Search for the cell housing the specified text and yield its (X, Y) center coordinate. 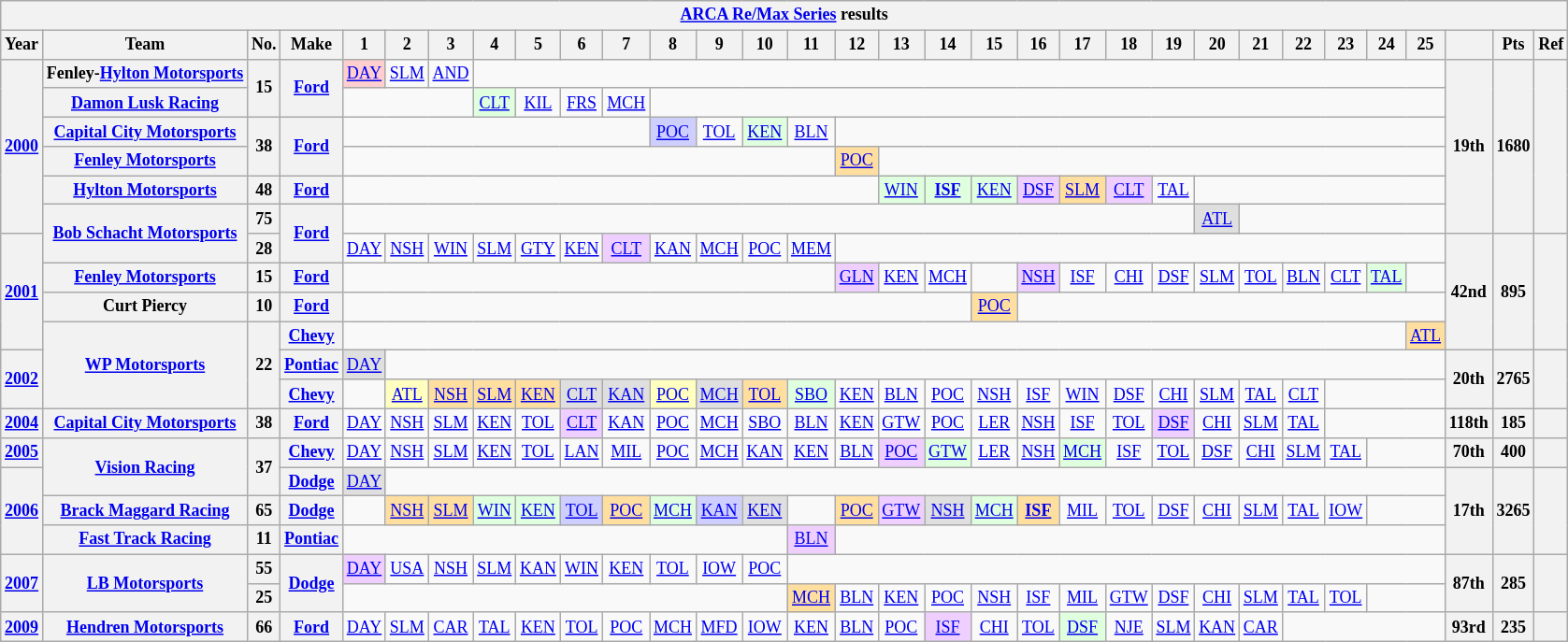
MEM (812, 249)
65 (264, 510)
2004 (22, 422)
19 (1173, 45)
18 (1129, 45)
20 (1217, 45)
Damon Lusk Racing (144, 103)
2007 (22, 583)
1 (364, 45)
LAN (582, 452)
21 (1260, 45)
42nd (1468, 292)
75 (264, 219)
WP Motorsports (144, 365)
MFD (719, 626)
KIL (539, 103)
Hendren Motorsports (144, 626)
285 (1513, 583)
9 (719, 45)
48 (264, 191)
4 (495, 45)
Vision Racing (144, 466)
895 (1513, 292)
235 (1513, 626)
2001 (22, 292)
70th (1468, 452)
66 (264, 626)
12 (856, 45)
Ref (1551, 45)
20th (1468, 379)
Team (144, 45)
19th (1468, 146)
Brack Maggard Racing (144, 510)
8 (673, 45)
2000 (22, 146)
2005 (22, 452)
5 (539, 45)
Hylton Motorsports (144, 191)
400 (1513, 452)
37 (264, 466)
AND (451, 73)
3265 (1513, 511)
93rd (1468, 626)
2765 (1513, 379)
USA (407, 568)
14 (948, 45)
Make (312, 45)
3 (451, 45)
2002 (22, 379)
16 (1038, 45)
17 (1083, 45)
NJE (1129, 626)
17th (1468, 511)
6 (582, 45)
GTY (539, 249)
24 (1387, 45)
55 (264, 568)
7 (626, 45)
GLN (856, 277)
13 (901, 45)
Bob Schacht Motorsports (144, 234)
Pts (1513, 45)
185 (1513, 422)
LB Motorsports (144, 583)
2 (407, 45)
FRS (582, 103)
ARCA Re/Max Series results (784, 15)
2009 (22, 626)
Fenley-Hylton Motorsports (144, 73)
1680 (1513, 146)
23 (1346, 45)
2006 (22, 511)
Curt Piercy (144, 307)
87th (1468, 583)
28 (264, 249)
118th (1468, 422)
Year (22, 45)
Fast Track Racing (144, 540)
No. (264, 45)
